Scan for the cell matching the given text and deliver its (X, Y) coordinate at center. 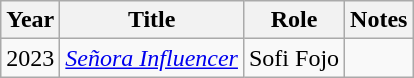
Señora Influencer (152, 58)
Notes (379, 20)
Role (294, 20)
Title (152, 20)
2023 (30, 58)
Sofi Fojo (294, 58)
Year (30, 20)
